Provide the (X, Y) coordinate of the cell's center where the given text is located.  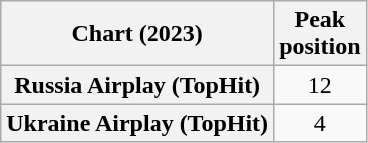
4 (320, 123)
12 (320, 85)
Ukraine Airplay (TopHit) (138, 123)
Peakposition (320, 34)
Russia Airplay (TopHit) (138, 85)
Chart (2023) (138, 34)
